Find where the given text appears and provide that cell's center as (X, Y) coordinate. 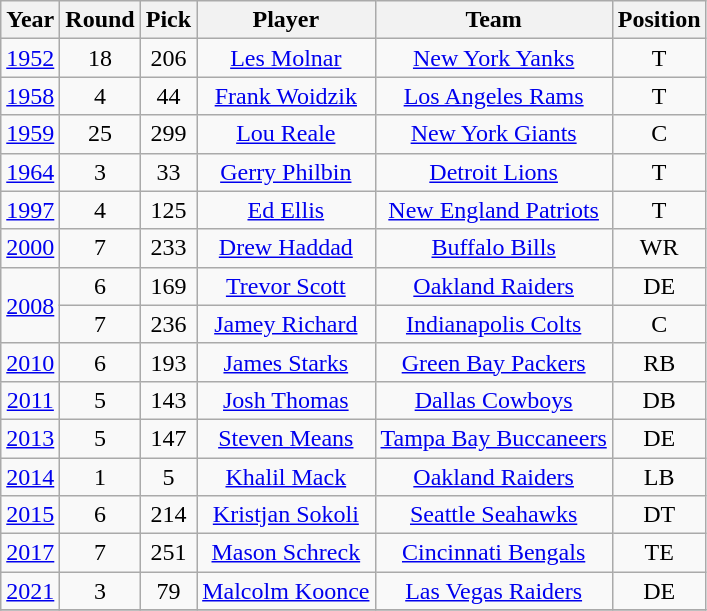
193 (168, 362)
Cincinnati Bengals (494, 553)
33 (168, 172)
Tampa Bay Buccaneers (494, 438)
143 (168, 400)
Drew Haddad (286, 248)
Gerry Philbin (286, 172)
Player (286, 20)
Green Bay Packers (494, 362)
New York Yanks (494, 58)
2015 (30, 515)
25 (100, 134)
Detroit Lions (494, 172)
2011 (30, 400)
Dallas Cowboys (494, 400)
2000 (30, 248)
New York Giants (494, 134)
Ed Ellis (286, 210)
James Starks (286, 362)
233 (168, 248)
299 (168, 134)
44 (168, 96)
Year (30, 20)
251 (168, 553)
1997 (30, 210)
Trevor Scott (286, 286)
Mason Schreck (286, 553)
2010 (30, 362)
Round (100, 20)
DT (659, 515)
Buffalo Bills (494, 248)
Seattle Seahawks (494, 515)
1 (100, 477)
Los Angeles Rams (494, 96)
Les Molnar (286, 58)
147 (168, 438)
Lou Reale (286, 134)
DB (659, 400)
RB (659, 362)
Team (494, 20)
Jamey Richard (286, 324)
Pick (168, 20)
Josh Thomas (286, 400)
Frank Woidzik (286, 96)
79 (168, 591)
2021 (30, 591)
Malcolm Koonce (286, 591)
WR (659, 248)
18 (100, 58)
Steven Means (286, 438)
206 (168, 58)
1952 (30, 58)
Position (659, 20)
Kristjan Sokoli (286, 515)
214 (168, 515)
236 (168, 324)
2013 (30, 438)
Indianapolis Colts (494, 324)
125 (168, 210)
1964 (30, 172)
New England Patriots (494, 210)
2008 (30, 305)
TE (659, 553)
LB (659, 477)
2014 (30, 477)
Las Vegas Raiders (494, 591)
1959 (30, 134)
Khalil Mack (286, 477)
169 (168, 286)
1958 (30, 96)
2017 (30, 553)
